Detect which cell encompasses the target text, then output its [x, y] center coordinate. 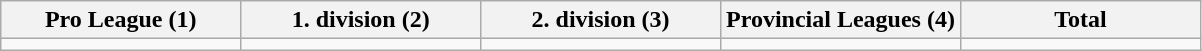
Pro League (1) [121, 20]
Total [1080, 20]
Provincial Leagues (4) [841, 20]
1. division (2) [361, 20]
2. division (3) [601, 20]
